For the text-containing cell, return its midpoint in (X, Y) coordinate format. 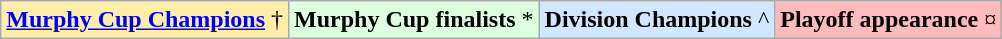
Murphy Cup finalists * (414, 20)
Playoff appearance ¤ (888, 20)
Division Champions ^ (657, 20)
Murphy Cup Champions † (145, 20)
